Find where the given text appears and provide that cell's center as [x, y] coordinate. 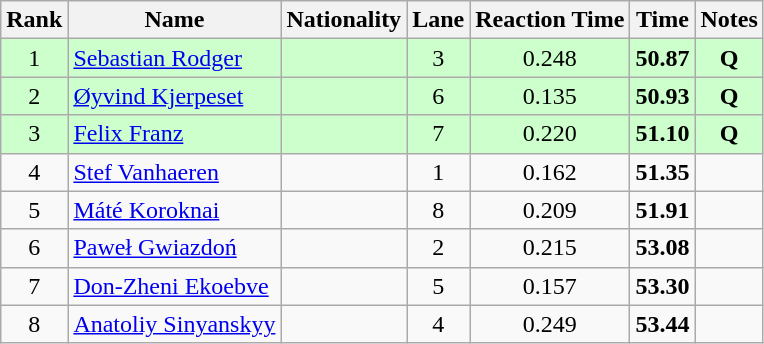
Notes [729, 20]
51.91 [662, 210]
Time [662, 20]
50.93 [662, 96]
0.209 [550, 210]
50.87 [662, 58]
Felix Franz [174, 134]
0.248 [550, 58]
Øyvind Kjerpeset [174, 96]
0.215 [550, 248]
Máté Koroknai [174, 210]
53.44 [662, 324]
0.249 [550, 324]
Rank [34, 20]
Stef Vanhaeren [174, 172]
Reaction Time [550, 20]
51.10 [662, 134]
Paweł Gwiazdoń [174, 248]
0.135 [550, 96]
0.157 [550, 286]
53.08 [662, 248]
53.30 [662, 286]
Name [174, 20]
Lane [438, 20]
0.162 [550, 172]
Anatoliy Sinyanskyy [174, 324]
Don-Zheni Ekoebve [174, 286]
51.35 [662, 172]
0.220 [550, 134]
Nationality [344, 20]
Sebastian Rodger [174, 58]
